Extract the (X, Y) coordinate from the center of the cell holding the provided text.  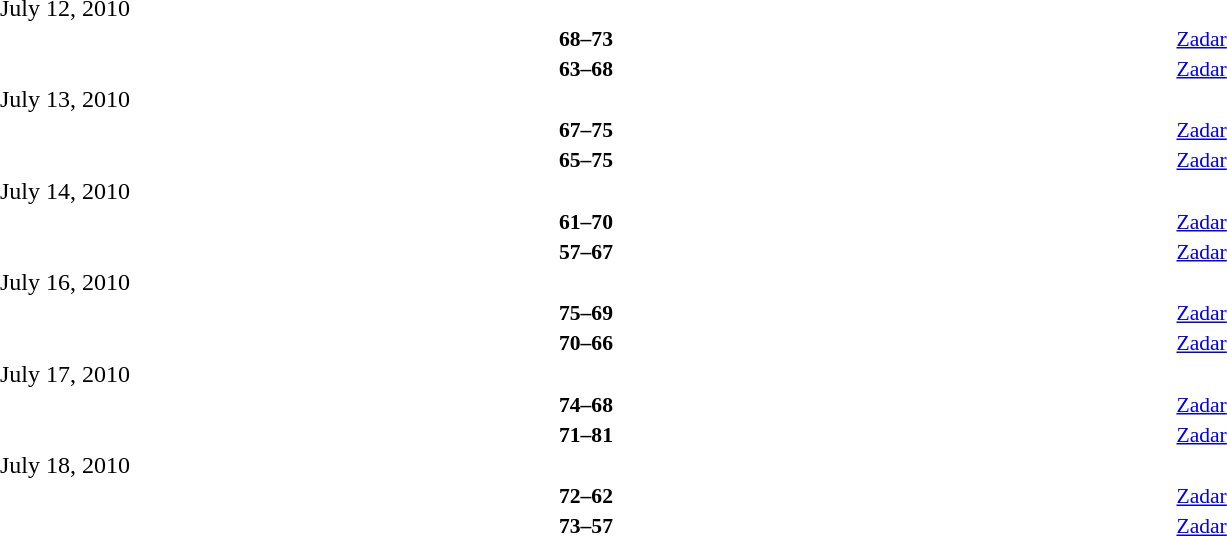
71–81 (586, 434)
63–68 (586, 68)
65–75 (586, 160)
68–73 (586, 38)
67–75 (586, 130)
70–66 (586, 343)
75–69 (586, 313)
74–68 (586, 404)
72–62 (586, 496)
57–67 (586, 252)
61–70 (586, 222)
